Scan for the cell matching the given text and deliver its [x, y] coordinate at center. 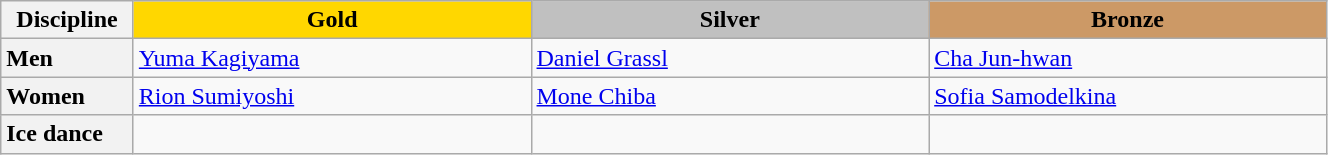
Daniel Grassl [730, 58]
Silver [730, 20]
Sofia Samodelkina [1128, 96]
Women [68, 96]
Ice dance [68, 134]
Discipline [68, 20]
Yuma Kagiyama [332, 58]
Cha Jun-hwan [1128, 58]
Rion Sumiyoshi [332, 96]
Mone Chiba [730, 96]
Bronze [1128, 20]
Gold [332, 20]
Men [68, 58]
